From the cell containing the given text, extract its center point as (X, Y) coordinate. 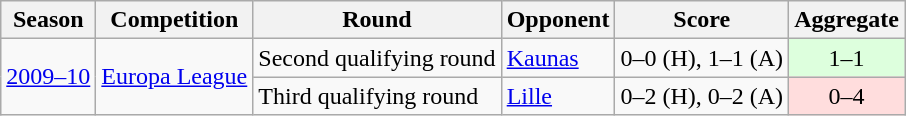
Opponent (558, 20)
Second qualifying round (377, 58)
0–4 (847, 96)
0–0 (H), 1–1 (A) (702, 58)
Season (48, 20)
Competition (174, 20)
2009–10 (48, 77)
Aggregate (847, 20)
Lille (558, 96)
Third qualifying round (377, 96)
Score (702, 20)
Europa League (174, 77)
Round (377, 20)
0–2 (H), 0–2 (A) (702, 96)
Kaunas (558, 58)
1–1 (847, 58)
